Provide the (X, Y) coordinate of the cell's center where the given text is located.  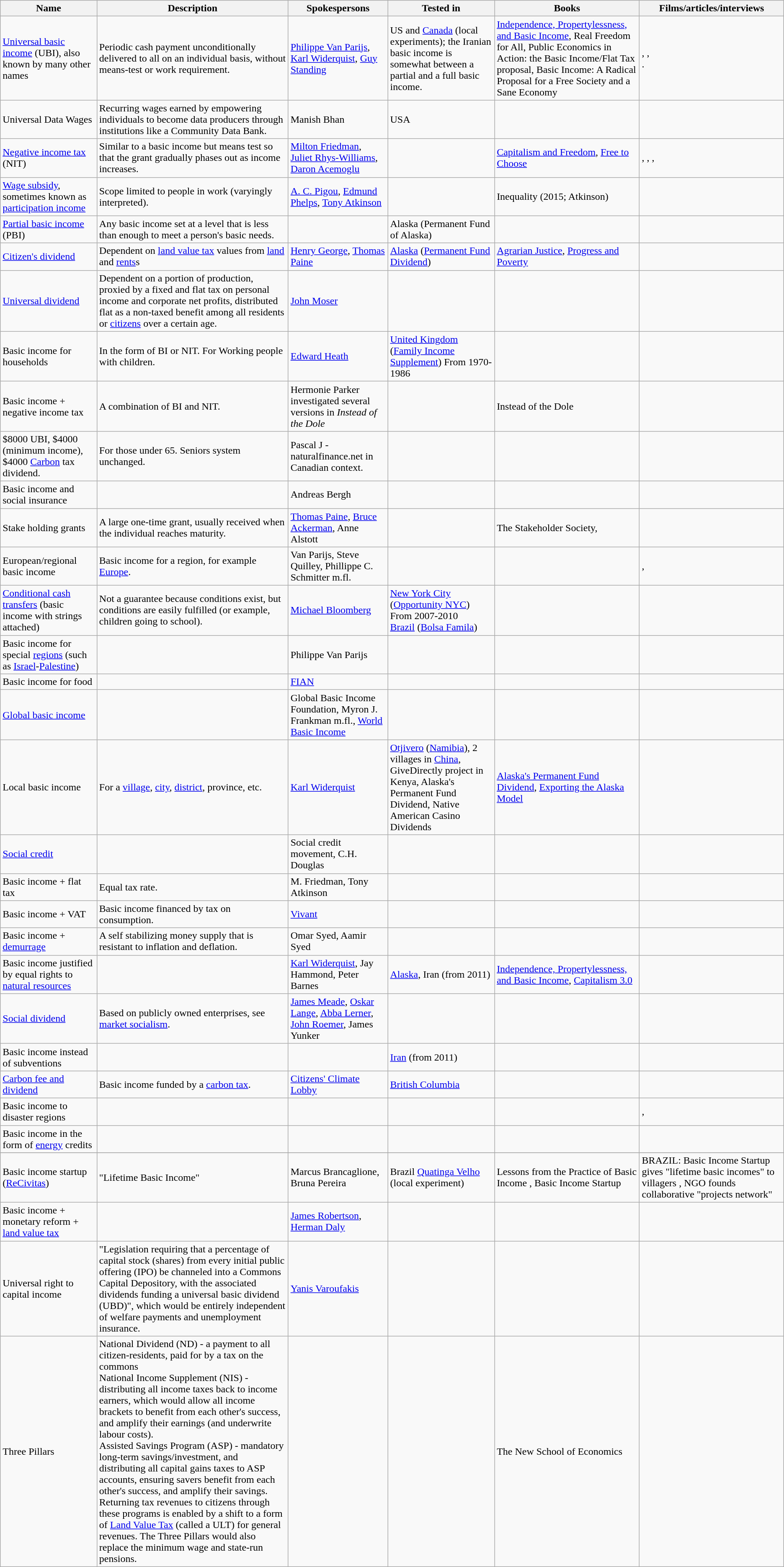
, , , (712, 158)
"Lifetime Basic Income" (193, 1178)
, ,. (712, 58)
Instead of the Dole (567, 406)
Social credit (49, 854)
Tested in (441, 8)
Citizens' Climate Lobby (338, 1084)
Social credit movement, C.H. Douglas (338, 854)
United Kingdom (Family Income Supplement) From 1970-1986 (441, 356)
Stake holding grants (49, 528)
The Stakeholder Society, (567, 528)
Marcus Brancaglione, Bruna Pereira (338, 1178)
Edward Heath (338, 356)
Films/articles/interviews (712, 8)
For those under 65. Seniors system unchanged. (193, 456)
$8000 UBI, $4000 (minimum income), $4000 Carbon tax dividend. (49, 456)
Independence, Propertylessness, and Basic Income, Capitalism 3.0 (567, 974)
Basic income and social insurance (49, 494)
Wage subsidy, sometimes known as participation income (49, 196)
Iran (from 2011) (441, 1057)
Capitalism and Freedom, Free to Choose (567, 158)
Three Pillars (49, 1452)
Name (49, 8)
Karl Widerquist (338, 787)
Basic income for households (49, 356)
A large one-time grant, usually received when the individual reaches maturity. (193, 528)
Basic income + demurrage (49, 942)
Basic income for special regions (such as Israel-Palestine) (49, 655)
Basic income for food (49, 682)
Based on publicly owned enterprises, see market socialism. (193, 1019)
James Robertson, Herman Daly (338, 1222)
Partial basic income (PBI) (49, 230)
Alaska (Permanent Fund Dividend) (441, 256)
Michael Bloomberg (338, 611)
Citizen's dividend (49, 256)
Description (193, 8)
Karl Widerquist, Jay Hammond, Peter Barnes (338, 974)
Universal dividend (49, 301)
Universal right to capital income (49, 1288)
A combination of BI and NIT. (193, 406)
Basic income startup (ReCivitas) (49, 1178)
Alaska, Iran (from 2011) (441, 974)
Conditional cash transfers (basic income with strings attached) (49, 611)
Philippe Van Parijs (338, 655)
Inequality (2015; Atkinson) (567, 196)
Local basic income (49, 787)
Negative income tax (NIT) (49, 158)
Milton Friedman, Juliet Rhys-Williams, Daron Acemoglu (338, 158)
Global basic income (49, 715)
Not a guarantee because conditions exist, but conditions are easily fulfilled (or example, children going to school). (193, 611)
John Moser (338, 301)
Similar to a basic income but means test so that the grant gradually phases out as income increases. (193, 158)
Vivant (338, 914)
Basic income for a region, for example Europe. (193, 566)
Otjivero (Namibia), 2 villages in China, GiveDirectly project in Kenya, Alaska's Permanent Fund Dividend, Native American Casino Dividends (441, 787)
Dependent on land value tax values from land and rentss (193, 256)
Scope limited to people in work (varyingly interpreted). (193, 196)
USA (441, 119)
British Columbia (441, 1084)
New York City (Opportunity NYC) From 2007-2010Brazil (Bolsa Famila) (441, 611)
Henry George, Thomas Paine (338, 256)
Social dividend (49, 1019)
Van Parijs, Steve Quilley, Phillippe C. Schmitter m.fl. (338, 566)
Basic income justified by equal rights to natural resources (49, 974)
Periodic cash payment unconditionally delivered to all on an individual basis, without means-test or work requirement. (193, 58)
Basic income + VAT (49, 914)
Philippe Van Parijs, Karl Widerquist, Guy Standing (338, 58)
Universal Data Wages (49, 119)
Agrarian Justice, Progress and Poverty (567, 256)
Universal basic income (UBI), also known by many other names (49, 58)
Basic income in the form of energy credits (49, 1138)
Manish Bhan (338, 119)
For a village, city, district, province, etc. (193, 787)
Hermonie Parker investigated several versions in Instead of the Dole (338, 406)
Yanis Varoufakis (338, 1288)
Basic income + monetary reform + land value tax (49, 1222)
FIAN (338, 682)
Pascal J - naturalfinance.net in Canadian context. (338, 456)
Brazil Quatinga Velho (local experiment) (441, 1178)
A self stabilizing money supply that is resistant to inflation and deflation. (193, 942)
The New School of Economics (567, 1452)
Andreas Bergh (338, 494)
Basic income financed by tax on consumption. (193, 914)
Carbon fee and dividend (49, 1084)
Basic income instead of subventions (49, 1057)
Equal tax rate. (193, 887)
Global Basic Income Foundation, Myron J. Frankman m.fl., World Basic Income (338, 715)
Basic income + flat tax (49, 887)
Lessons from the Practice of Basic Income , Basic Income Startup (567, 1178)
Thomas Paine, Bruce Ackerman, Anne Alstott (338, 528)
Basic income to disaster regions (49, 1112)
Alaska's Permanent Fund Dividend, Exporting the Alaska Model (567, 787)
BRAZIL: Basic Income Startup gives "lifetime basic incomes" to villagers , NGO founds collaborative "projects network" (712, 1178)
Any basic income set at a level that is less than enough to meet a person's basic needs. (193, 230)
M. Friedman, Tony Atkinson (338, 887)
Omar Syed, Aamir Syed (338, 942)
Basic income funded by a carbon tax. (193, 1084)
A. C. Pigou, Edmund Phelps, Tony Atkinson (338, 196)
James Meade, Oskar Lange, Abba Lerner, John Roemer, James Yunker (338, 1019)
US and Canada (local experiments); the Iranian basic income is somewhat between a partial and a full basic income. (441, 58)
Books (567, 8)
Basic income + negative income tax (49, 406)
Spokespersons (338, 8)
European/regional basic income (49, 566)
In the form of BI or NIT. For Working people with children. (193, 356)
Recurring wages earned by empowering individuals to become data producers through institutions like a Community Data Bank. (193, 119)
Alaska (Permanent Fund of Alaska) (441, 230)
